Scan for the cell matching the given text and deliver its [x, y] coordinate at center. 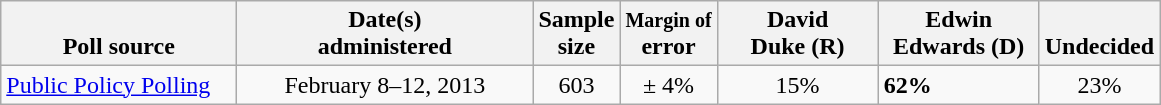
15% [798, 85]
Samplesize [576, 34]
EdwinEdwards (D) [958, 34]
Margin oferror [668, 34]
Date(s)administered [385, 34]
DavidDuke (R) [798, 34]
Undecided [1099, 34]
62% [958, 85]
23% [1099, 85]
603 [576, 85]
Public Policy Polling [119, 85]
February 8–12, 2013 [385, 85]
± 4% [668, 85]
Poll source [119, 34]
